Return the (X, Y) coordinate for the center point of the cell that contains the specified text.  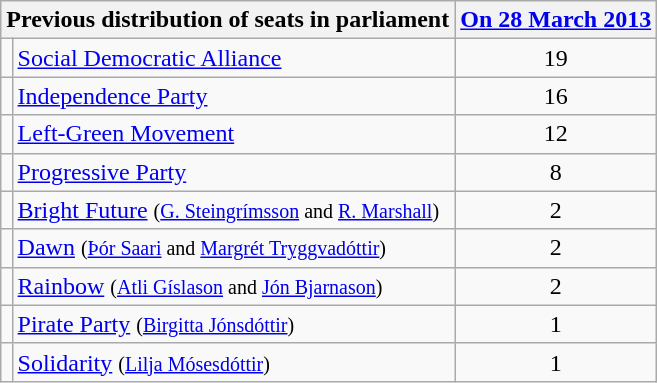
Left-Green Movement (234, 134)
12 (556, 134)
8 (556, 172)
Bright Future (G. Steingrímsson and R. Marshall) (234, 210)
Pirate Party (Birgitta Jónsdóttir) (234, 324)
Progressive Party (234, 172)
Independence Party (234, 96)
Social Democratic Alliance (234, 58)
On 28 March 2013 (556, 20)
Rainbow (Atli Gíslason and Jón Bjarnason) (234, 286)
Dawn (Þór Saari and Margrét Tryggvadóttir) (234, 248)
Solidarity (Lilja Mósesdóttir) (234, 362)
19 (556, 58)
16 (556, 96)
Previous distribution of seats in parliament (228, 20)
